Identify which cell holds the provided text, then report its (x, y) central coordinate. 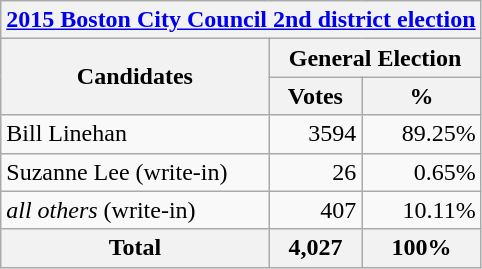
0.65% (422, 172)
all others (write-in) (135, 210)
10.11% (422, 210)
2015 Boston City Council 2nd district election (241, 20)
General Election (375, 58)
% (422, 96)
Votes (316, 96)
89.25% (422, 134)
3594 (316, 134)
Candidates (135, 77)
4,027 (316, 248)
Total (135, 248)
Suzanne Lee (write-in) (135, 172)
26 (316, 172)
407 (316, 210)
Bill Linehan (135, 134)
100% (422, 248)
